Determine the (X, Y) coordinate at the center of the cell enclosing the given text.  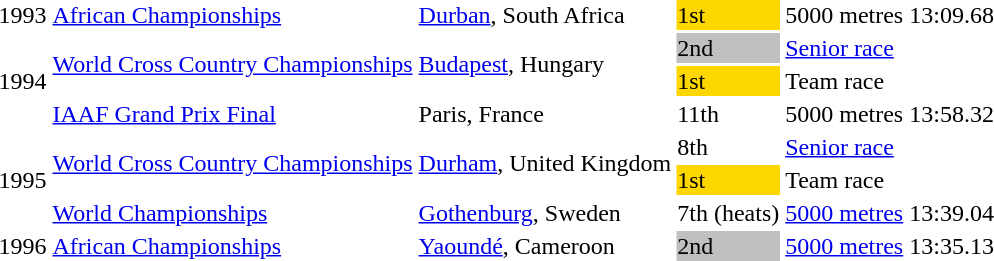
World Championships (232, 213)
IAAF Grand Prix Final (232, 114)
Yaoundé, Cameroon (545, 246)
11th (728, 114)
Durban, South Africa (545, 15)
7th (heats) (728, 213)
Budapest, Hungary (545, 64)
8th (728, 147)
Gothenburg, Sweden (545, 213)
Durham, United Kingdom (545, 164)
Paris, France (545, 114)
